Pinpoint the cell where the given text exists, returning its [X, Y] midpoint coordinate. 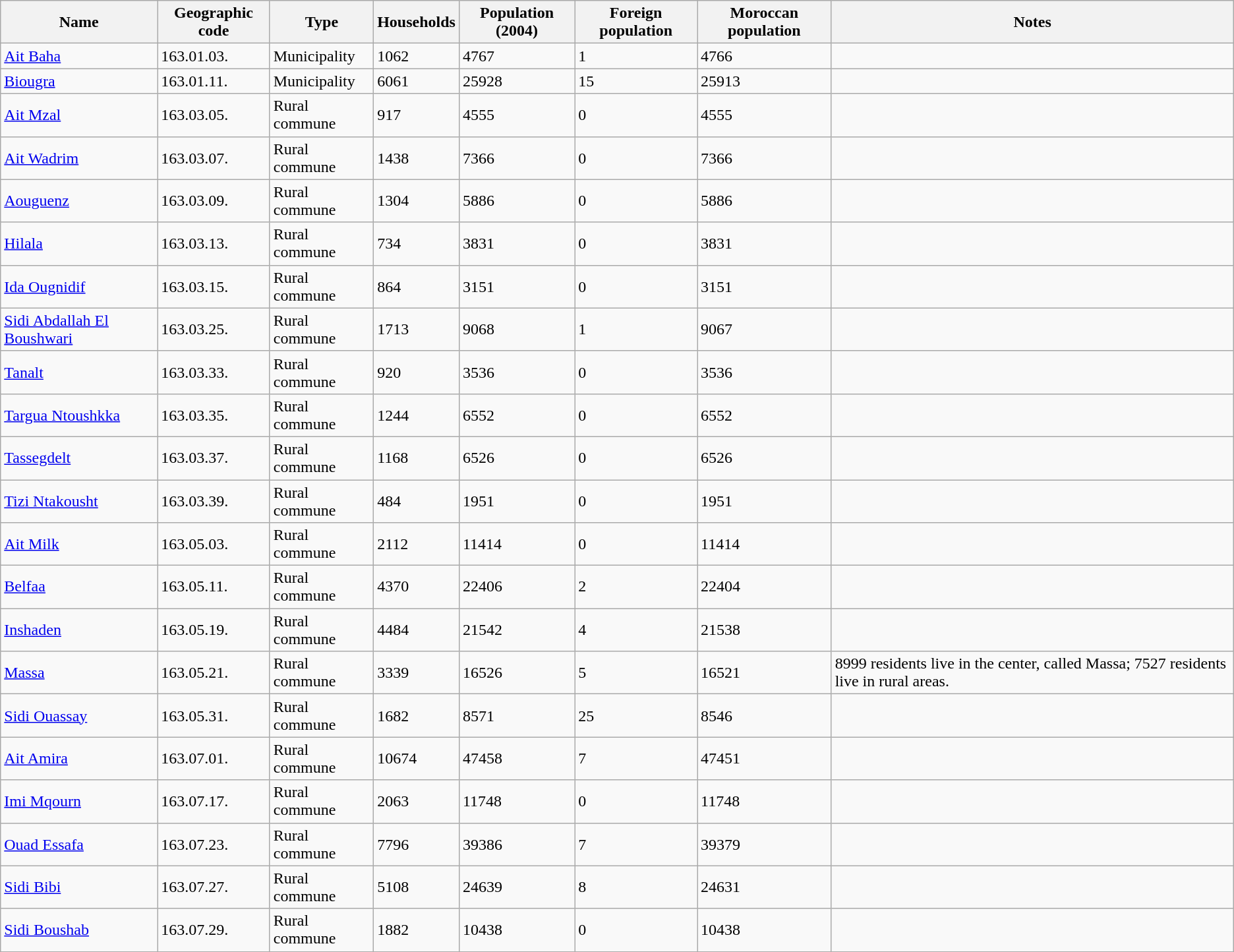
8571 [517, 716]
1062 [417, 56]
163.07.29. [214, 930]
2063 [417, 802]
1882 [417, 930]
15 [636, 81]
Ait Mzal [79, 115]
Ait Milk [79, 545]
Sidi Bibi [79, 887]
1244 [417, 415]
Hilala [79, 244]
Inshaden [79, 630]
Population (2004) [517, 22]
Massa [79, 672]
39386 [517, 844]
Belfaa [79, 587]
8546 [765, 716]
Name [79, 22]
163.07.17. [214, 802]
4 [636, 630]
163.01.11. [214, 81]
484 [417, 501]
163.03.25. [214, 330]
Tanalt [79, 372]
163.05.21. [214, 672]
1168 [417, 458]
163.03.09. [214, 200]
21542 [517, 630]
163.07.01. [214, 758]
7796 [417, 844]
163.03.13. [214, 244]
Sidi Ouassay [79, 716]
163.07.27. [214, 887]
9068 [517, 330]
Geographic code [214, 22]
25928 [517, 81]
2 [636, 587]
Ait Amira [79, 758]
1438 [417, 158]
163.05.03. [214, 545]
163.07.23. [214, 844]
Type [322, 22]
Ait Wadrim [79, 158]
Moroccan population [765, 22]
3339 [417, 672]
Sidi Abdallah El Boushwari [79, 330]
Biougra [79, 81]
25913 [765, 81]
163.03.37. [214, 458]
163.05.11. [214, 587]
24639 [517, 887]
920 [417, 372]
4766 [765, 56]
47451 [765, 758]
Notes [1032, 22]
Ida Ougnidif [79, 286]
9067 [765, 330]
163.03.39. [214, 501]
5108 [417, 887]
4370 [417, 587]
864 [417, 286]
16521 [765, 672]
734 [417, 244]
39379 [765, 844]
163.05.19. [214, 630]
163.05.31. [214, 716]
47458 [517, 758]
Tassegdelt [79, 458]
1682 [417, 716]
163.01.03. [214, 56]
2112 [417, 545]
24631 [765, 887]
5 [636, 672]
Aouguenz [79, 200]
Imi Mqourn [79, 802]
22406 [517, 587]
10674 [417, 758]
8 [636, 887]
16526 [517, 672]
1304 [417, 200]
Ouad Essafa [79, 844]
Tizi Ntakousht [79, 501]
6061 [417, 81]
Sidi Boushab [79, 930]
Foreign population [636, 22]
163.03.15. [214, 286]
163.03.05. [214, 115]
4484 [417, 630]
163.03.35. [214, 415]
163.03.07. [214, 158]
Ait Baha [79, 56]
21538 [765, 630]
163.03.33. [214, 372]
22404 [765, 587]
Targua Ntoushkka [79, 415]
1713 [417, 330]
917 [417, 115]
Households [417, 22]
4767 [517, 56]
25 [636, 716]
8999 residents live in the center, called Massa; 7527 residents live in rural areas. [1032, 672]
